Detect which cell encompasses the target text, then output its [X, Y] center coordinate. 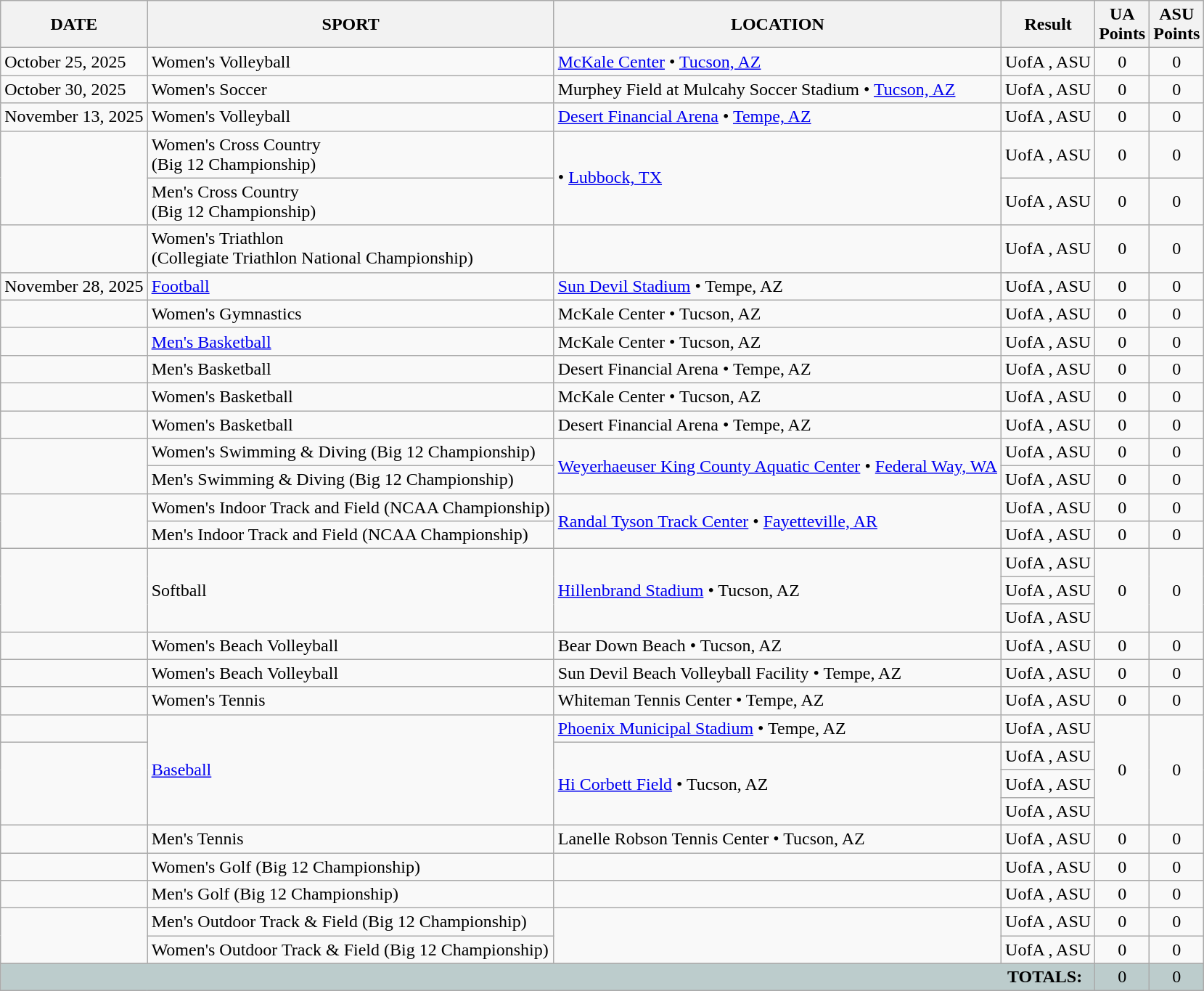
October 30, 2025 [74, 89]
Men's Swimming & Diving (Big 12 Championship) [351, 480]
Randal Tyson Track Center • Fayetteville, AR [777, 521]
Weyerhaeuser King County Aquatic Center • Federal Way, WA [777, 466]
Women's Indoor Track and Field (NCAA Championship) [351, 507]
Women's Outdoor Track & Field (Big 12 Championship) [351, 950]
Women's Soccer [351, 89]
October 25, 2025 [74, 62]
LOCATION [777, 25]
Hi Corbett Field • Tucson, AZ [777, 783]
Sun Devil Stadium • Tempe, AZ [777, 286]
Men's Indoor Track and Field (NCAA Championship) [351, 535]
November 28, 2025 [74, 286]
SPORT [351, 25]
Women's Tennis [351, 701]
Women's Swimming & Diving (Big 12 Championship) [351, 452]
Women's Gymnastics [351, 314]
Men's Cross Country(Big 12 Championship) [351, 202]
Lanelle Robson Tennis Center • Tucson, AZ [777, 839]
Women's Triathlon(Collegiate Triathlon National Championship) [351, 248]
Men's Tennis [351, 839]
Football [351, 286]
Phoenix Municipal Stadium • Tempe, AZ [777, 728]
Men's Golf (Big 12 Championship) [351, 894]
Men's Outdoor Track & Field (Big 12 Championship) [351, 922]
Result [1048, 25]
Softball [351, 590]
• Lubbock, TX [777, 178]
DATE [74, 25]
TOTALS: [548, 977]
Women's Golf (Big 12 Championship) [351, 866]
ASUPoints [1177, 25]
Hillenbrand Stadium • Tucson, AZ [777, 590]
Murphey Field at Mulcahy Soccer Stadium • Tucson, AZ [777, 89]
Baseball [351, 770]
Sun Devil Beach Volleyball Facility • Tempe, AZ [777, 673]
November 13, 2025 [74, 117]
Bear Down Beach • Tucson, AZ [777, 645]
UAPoints [1122, 25]
Whiteman Tennis Center • Tempe, AZ [777, 701]
Women's Cross Country(Big 12 Championship) [351, 154]
